Find where the given text appears and provide that cell's center as [X, Y] coordinate. 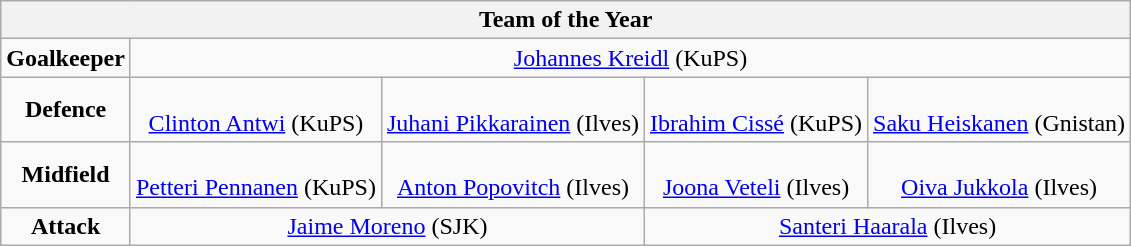
Ibrahim Cissé (KuPS) [756, 110]
Joona Veteli (Ilves) [756, 174]
Attack [66, 226]
Defence [66, 110]
Johannes Kreidl (KuPS) [630, 58]
Petteri Pennanen (KuPS) [256, 174]
Santeri Haarala (Ilves) [888, 226]
Jaime Moreno (SJK) [387, 226]
Clinton Antwi (KuPS) [256, 110]
Saku Heiskanen (Gnistan) [1000, 110]
Team of the Year [566, 20]
Midfield [66, 174]
Anton Popovitch (Ilves) [512, 174]
Oiva Jukkola (Ilves) [1000, 174]
Goalkeeper [66, 58]
Juhani Pikkarainen (Ilves) [512, 110]
